Find where the given text appears and provide that cell's center as [X, Y] coordinate. 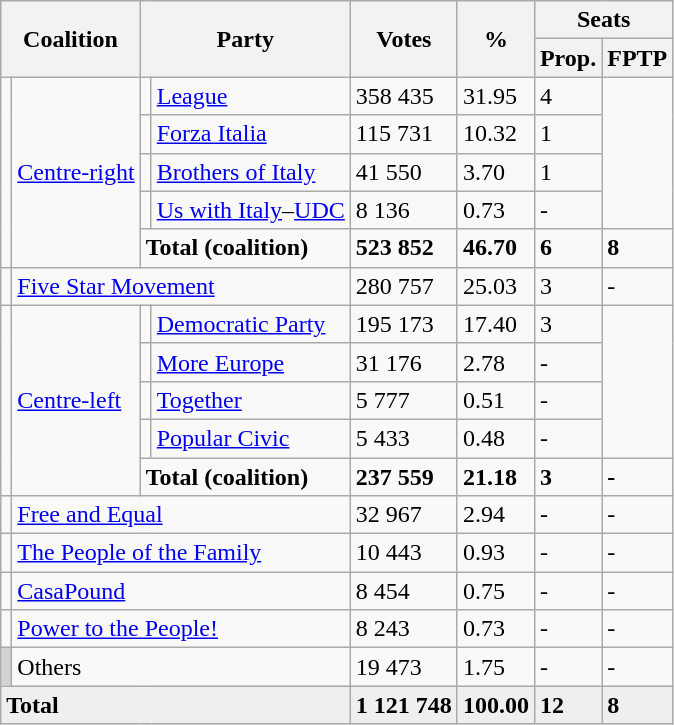
237 559 [404, 477]
Party [245, 39]
Popular Civic [250, 438]
Forza Italia [250, 134]
2.94 [496, 515]
46.70 [496, 248]
19 473 [404, 667]
0.93 [496, 553]
Votes [404, 39]
5 777 [404, 400]
195 173 [404, 324]
Five Star Movement [181, 286]
Seats [603, 20]
8 454 [404, 591]
358 435 [404, 96]
2.78 [496, 362]
Democratic Party [250, 324]
Prop. [568, 58]
12 [568, 705]
% [496, 39]
Together [250, 400]
Free and Equal [181, 515]
25.03 [496, 286]
The People of the Family [181, 553]
1 121 748 [404, 705]
21.18 [496, 477]
3.70 [496, 172]
4 [568, 96]
0.51 [496, 400]
1.75 [496, 667]
10 443 [404, 553]
FPTP [638, 58]
More Europe [250, 362]
6 [568, 248]
523 852 [404, 248]
Centre-left [76, 400]
115 731 [404, 134]
Total [176, 705]
Brothers of Italy [250, 172]
Coalition [70, 39]
31.95 [496, 96]
Us with Italy–UDC [250, 210]
League [250, 96]
CasaPound [181, 591]
Power to the People! [181, 629]
0.75 [496, 591]
280 757 [404, 286]
0.48 [496, 438]
41 550 [404, 172]
8 243 [404, 629]
Others [181, 667]
8 136 [404, 210]
10.32 [496, 134]
32 967 [404, 515]
17.40 [496, 324]
100.00 [496, 705]
31 176 [404, 362]
5 433 [404, 438]
Centre-right [76, 172]
